Scan for the cell matching the given text and deliver its [x, y] coordinate at center. 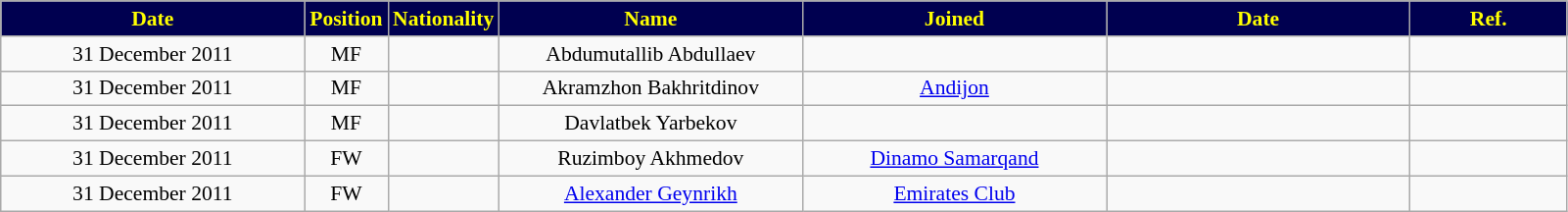
Davlatbek Yarbekov [650, 124]
Emirates Club [954, 193]
Abdumutallib Abdullaev [650, 54]
Joined [954, 19]
Andijon [954, 88]
Akramzhon Bakhritdinov [650, 88]
Dinamo Samarqand [954, 159]
Name [650, 19]
Position [347, 19]
Ruzimboy Akhmedov [650, 159]
Nationality [443, 19]
Ref. [1489, 19]
Alexander Geynrikh [650, 193]
